Identify which cell holds the provided text, then report its (X, Y) central coordinate. 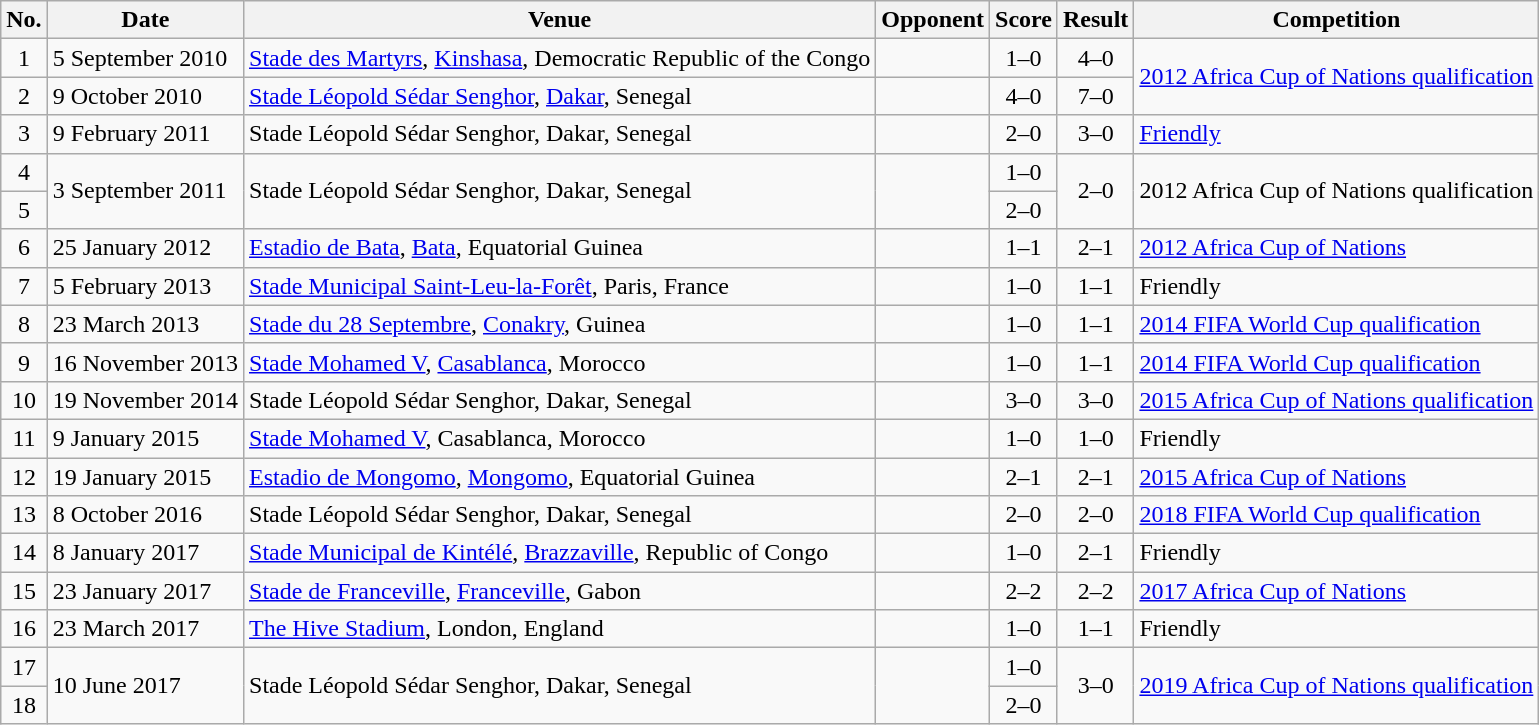
2 (24, 96)
12 (24, 477)
10 June 2017 (145, 686)
No. (24, 20)
Result (1095, 20)
16 (24, 629)
8 January 2017 (145, 553)
Estadio de Mongomo, Mongomo, Equatorial Guinea (560, 477)
13 (24, 515)
7 (24, 286)
Stade Municipal de Kintélé, Brazzaville, Republic of Congo (560, 553)
Date (145, 20)
8 October 2016 (145, 515)
Estadio de Bata, Bata, Equatorial Guinea (560, 248)
16 November 2013 (145, 362)
Stade de Franceville, Franceville, Gabon (560, 591)
2018 FIFA World Cup qualification (1336, 515)
Stade Municipal Saint-Leu-la-Forêt, Paris, France (560, 286)
2019 Africa Cup of Nations qualification (1336, 686)
Venue (560, 20)
17 (24, 667)
1 (24, 58)
23 March 2013 (145, 324)
14 (24, 553)
11 (24, 438)
5 September 2010 (145, 58)
Stade des Martyrs, Kinshasa, Democratic Republic of the Congo (560, 58)
The Hive Stadium, London, England (560, 629)
Opponent (933, 20)
18 (24, 705)
9 (24, 362)
Competition (1336, 20)
15 (24, 591)
6 (24, 248)
5 February 2013 (145, 286)
3 September 2011 (145, 191)
7–0 (1095, 96)
23 March 2017 (145, 629)
8 (24, 324)
9 October 2010 (145, 96)
5 (24, 210)
4 (24, 172)
23 January 2017 (145, 591)
10 (24, 400)
3 (24, 134)
19 January 2015 (145, 477)
Score (1024, 20)
Stade du 28 Septembre, Conakry, Guinea (560, 324)
2015 Africa Cup of Nations qualification (1336, 400)
19 November 2014 (145, 400)
9 January 2015 (145, 438)
9 February 2011 (145, 134)
2017 Africa Cup of Nations (1336, 591)
25 January 2012 (145, 248)
2015 Africa Cup of Nations (1336, 477)
2012 Africa Cup of Nations (1336, 248)
